Return (x, y) of the center of cell containing provided text 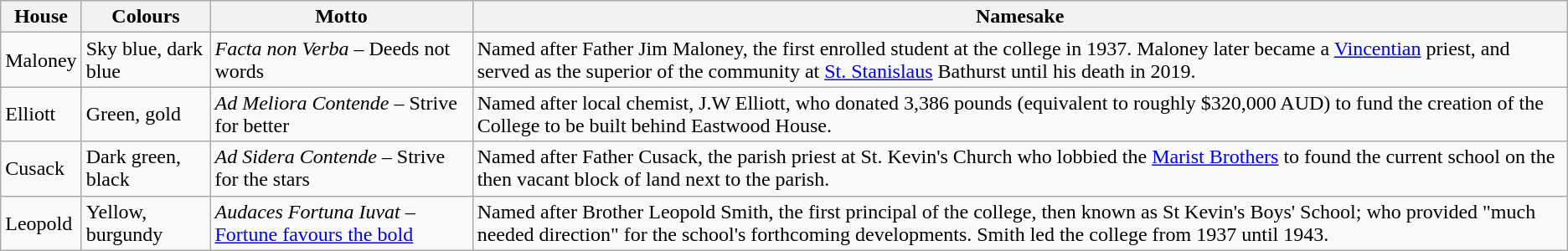
Leopold (41, 223)
House (41, 17)
Colours (146, 17)
Dark green, black (146, 169)
Cusack (41, 169)
Green, gold (146, 114)
Audaces Fortuna Iuvat – Fortune favours the bold (342, 223)
Yellow, burgundy (146, 223)
Sky blue, dark blue (146, 60)
Namesake (1020, 17)
Ad Meliora Contende – Strive for better (342, 114)
Facta non Verba – Deeds not words (342, 60)
Ad Sidera Contende – Strive for the stars (342, 169)
Maloney (41, 60)
Elliott (41, 114)
Motto (342, 17)
